From the cell containing the given text, extract its center point as [X, Y] coordinate. 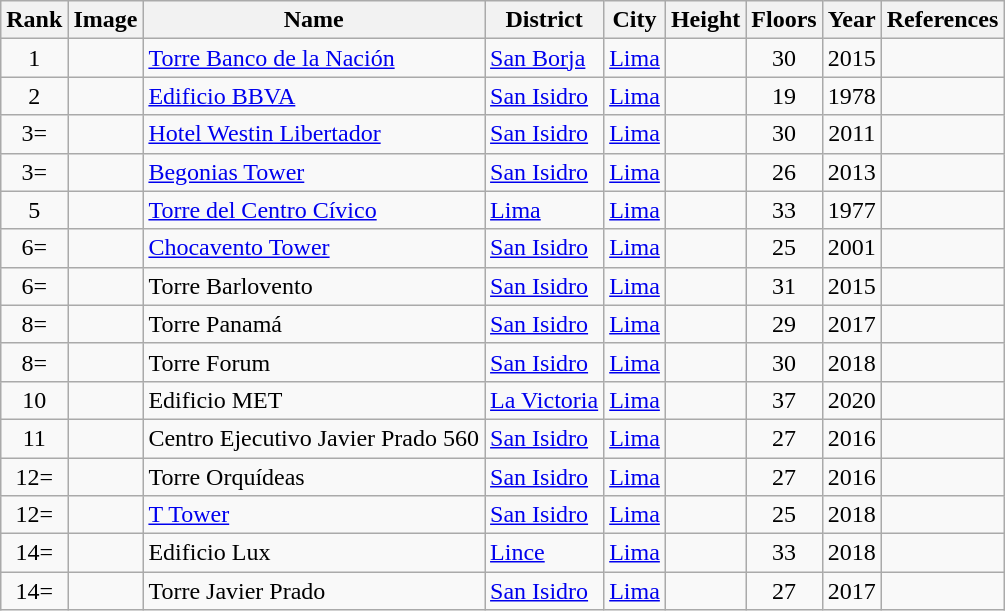
Year [852, 20]
Rank [34, 20]
Edificio Lux [314, 553]
Height [705, 20]
References [942, 20]
2011 [852, 134]
Begonias Tower [314, 172]
1 [34, 58]
San Borja [544, 58]
1978 [852, 96]
Centro Ejecutivo Javier Prado 560 [314, 438]
City [635, 20]
Name [314, 20]
1977 [852, 210]
Torre Javier Prado [314, 591]
10 [34, 400]
5 [34, 210]
Floors [784, 20]
37 [784, 400]
11 [34, 438]
2020 [852, 400]
District [544, 20]
Torre Banco de la Nación [314, 58]
La Victoria [544, 400]
29 [784, 324]
Edificio BBVA [314, 96]
31 [784, 286]
2001 [852, 248]
Chocavento Tower [314, 248]
Torre del Centro Cívico [314, 210]
26 [784, 172]
2 [34, 96]
Lince [544, 553]
Torre Forum [314, 362]
Torre Panamá [314, 324]
T Tower [314, 515]
19 [784, 96]
Torre Barlovento [314, 286]
Torre Orquídeas [314, 477]
Hotel Westin Libertador [314, 134]
Image [106, 20]
2013 [852, 172]
Edificio MET [314, 400]
